Capture the cell that displays the provided text and extract its [x, y] central coordinate. 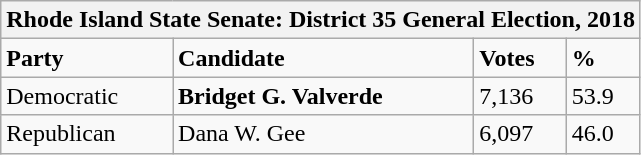
Rhode Island State Senate: District 35 General Election, 2018 [321, 20]
46.0 [603, 134]
% [603, 58]
6,097 [520, 134]
Candidate [324, 58]
7,136 [520, 96]
Democratic [87, 96]
53.9 [603, 96]
Bridget G. Valverde [324, 96]
Votes [520, 58]
Dana W. Gee [324, 134]
Republican [87, 134]
Party [87, 58]
